For the text-containing cell, return its midpoint in [x, y] coordinate format. 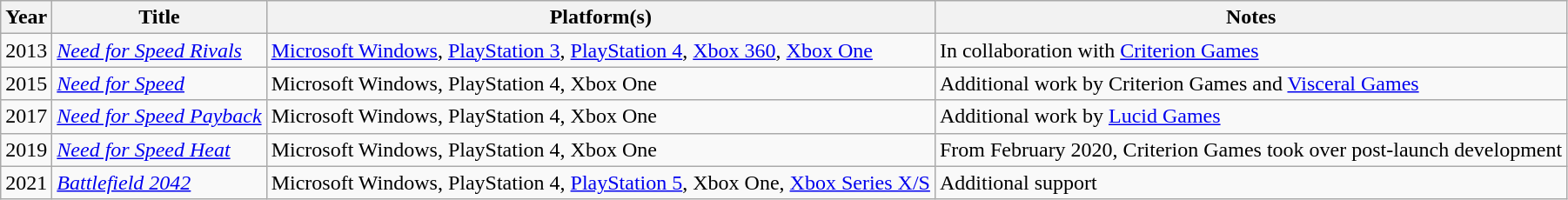
Additional support [1250, 183]
Need for Speed Heat [159, 150]
In collaboration with Criterion Games [1250, 50]
Additional work by Lucid Games [1250, 117]
Microsoft Windows, PlayStation 3, PlayStation 4, Xbox 360, Xbox One [600, 50]
Need for Speed [159, 83]
Platform(s) [600, 17]
Need for Speed Payback [159, 117]
Year [26, 17]
Title [159, 17]
Microsoft Windows, PlayStation 4, PlayStation 5, Xbox One, Xbox Series X/S [600, 183]
Need for Speed Rivals [159, 50]
2019 [26, 150]
2013 [26, 50]
Additional work by Criterion Games and Visceral Games [1250, 83]
2021 [26, 183]
2015 [26, 83]
2017 [26, 117]
From February 2020, Criterion Games took over post-launch development [1250, 150]
Battlefield 2042 [159, 183]
Notes [1250, 17]
